From the cell containing the given text, extract its center point as (X, Y) coordinate. 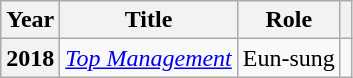
Year (30, 20)
2018 (30, 58)
Title (149, 20)
Role (288, 20)
Top Management (149, 58)
Eun-sung (288, 58)
